Find where the given text appears and provide that cell's center as (x, y) coordinate. 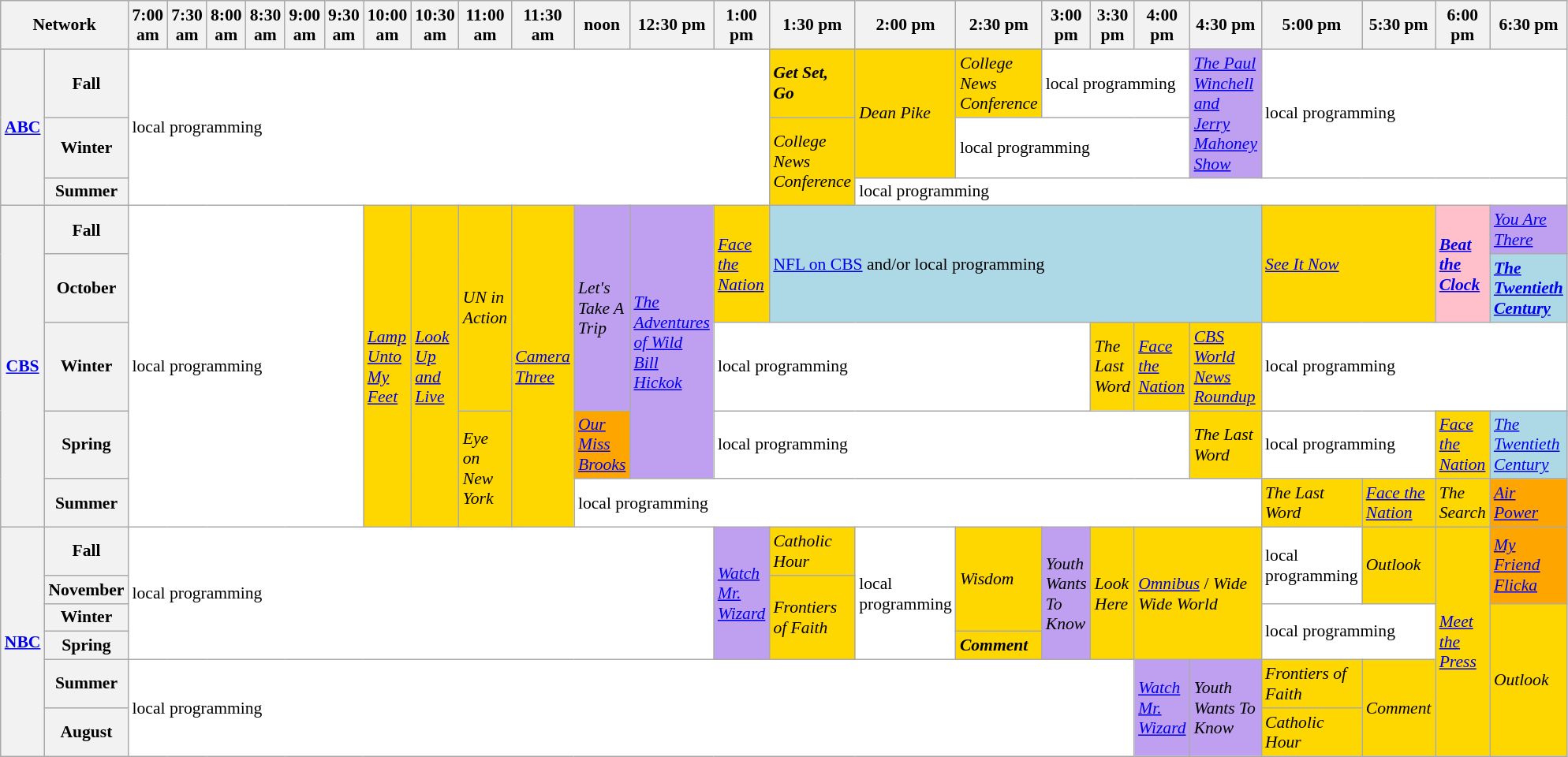
Lamp Unto My Feet (387, 367)
Meet the Press (1462, 642)
noon (602, 25)
11:30 am (543, 25)
Look Here (1112, 594)
Get Set, Go (812, 84)
6:30 pm (1529, 25)
NBC (23, 642)
3:30 pm (1112, 25)
11:00 am (485, 25)
9:00 am (304, 25)
The Paul Winchell and Jerry Mahoney Show (1226, 114)
Air Power (1529, 503)
Eye on New York (485, 469)
Let's Take A Trip (602, 308)
8:30 am (266, 25)
10:30 am (435, 25)
Camera Three (543, 367)
NFL on CBS and/or local programming (1015, 264)
My Friend Flicka (1529, 566)
12:30 pm (671, 25)
Network (65, 25)
2:00 pm (905, 25)
3:00 pm (1066, 25)
October (86, 289)
Look Up and Live (435, 367)
CBS (23, 367)
Wisdom (999, 580)
UN in Action (485, 308)
5:00 pm (1312, 25)
10:00 am (387, 25)
See It Now (1349, 264)
August (86, 732)
7:30 am (187, 25)
9:30 am (344, 25)
8:00 am (226, 25)
November (86, 590)
CBS World News Roundup (1226, 367)
Omnibus / Wide Wide World (1197, 594)
1:30 pm (812, 25)
6:00 pm (1462, 25)
You Are There (1529, 230)
5:30 pm (1399, 25)
Dean Pike (905, 114)
Beat the Clock (1462, 264)
2:30 pm (999, 25)
Our Miss Brooks (602, 445)
The Adventures of Wild Bill Hickok (671, 342)
4:00 pm (1162, 25)
4:30 pm (1226, 25)
7:00 am (147, 25)
ABC (23, 128)
The Search (1462, 503)
1:00 pm (741, 25)
